Return [X, Y] of the center of cell containing provided text 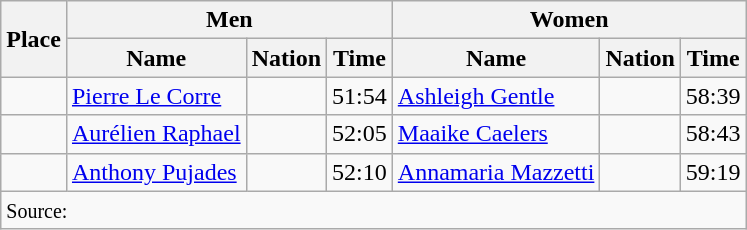
Aurélien Raphael [156, 134]
Women [569, 20]
52:05 [360, 134]
Annamaria Mazzetti [496, 172]
59:19 [713, 172]
Anthony Pujades [156, 172]
Source: [374, 210]
Maaike Caelers [496, 134]
52:10 [360, 172]
58:39 [713, 96]
Place [34, 39]
Pierre Le Corre [156, 96]
58:43 [713, 134]
Ashleigh Gentle [496, 96]
51:54 [360, 96]
Men [229, 20]
